Locate the cell with the specified text and output its (X, Y) center coordinate. 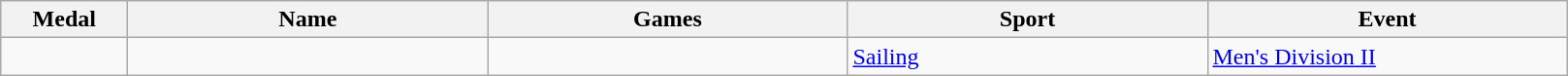
Event (1387, 19)
Games (667, 19)
Men's Division II (1387, 57)
Sport (1028, 19)
Sailing (1028, 57)
Name (308, 19)
Medal (64, 19)
